Locate the cell with the specified text and output its (x, y) center coordinate. 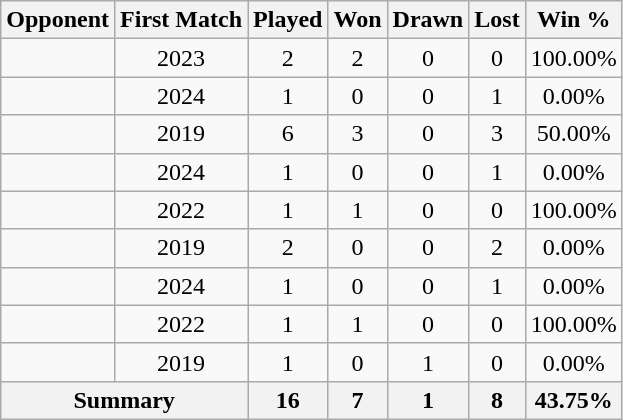
7 (358, 400)
Drawn (428, 20)
Played (288, 20)
2023 (182, 58)
8 (497, 400)
Won (358, 20)
Lost (497, 20)
43.75% (574, 400)
50.00% (574, 134)
Opponent (58, 20)
6 (288, 134)
Summary (124, 400)
16 (288, 400)
Win % (574, 20)
First Match (182, 20)
